Return [x, y] of the center of cell containing provided text 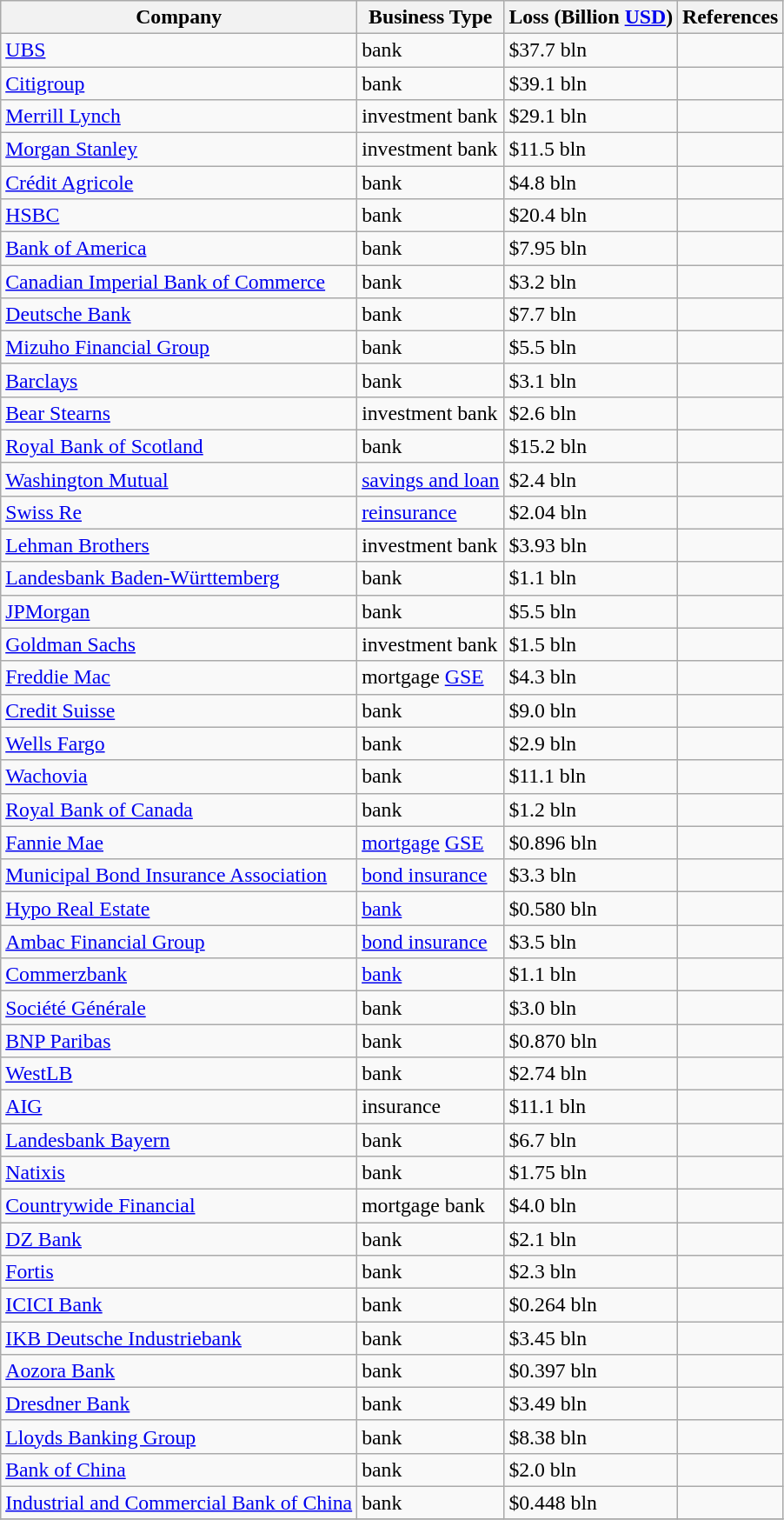
IKB Deutsche Industriebank [179, 1338]
Commerzbank [179, 975]
ICICI Bank [179, 1305]
Canadian Imperial Bank of Commerce [179, 281]
$37.7 bln [591, 50]
DZ Bank [179, 1239]
UBS [179, 50]
$8.38 bln [591, 1437]
Industrial and Commercial Bank of China [179, 1503]
Bank of China [179, 1470]
$0.896 bln [591, 843]
Citigroup [179, 83]
$4.3 bln [591, 677]
Loss (Billion USD) [591, 17]
$2.74 bln [591, 1074]
Barclays [179, 380]
Merrill Lynch [179, 117]
Royal Bank of Scotland [179, 446]
Hypo Real Estate [179, 909]
$3.3 bln [591, 876]
$2.1 bln [591, 1239]
Mizuho Financial Group [179, 347]
$11.5 bln [591, 150]
Bear Stearns [179, 413]
$1.75 bln [591, 1173]
HSBC [179, 216]
Fannie Mae [179, 843]
Wachovia [179, 777]
Société Générale [179, 1008]
Bank of America [179, 249]
Royal Bank of Canada [179, 810]
Landesbank Bayern [179, 1140]
$3.0 bln [591, 1008]
Lloyds Banking Group [179, 1437]
$20.4 bln [591, 216]
mortgage bank [431, 1206]
$2.6 bln [591, 413]
$3.93 bln [591, 545]
Deutsche Bank [179, 314]
Landesbank Baden-Württemberg [179, 578]
Municipal Bond Insurance Association [179, 876]
AIG [179, 1107]
$9.0 bln [591, 710]
Swiss Re [179, 512]
References [730, 17]
$3.45 bln [591, 1338]
$7.95 bln [591, 249]
$3.5 bln [591, 942]
Fortis [179, 1272]
$4.8 bln [591, 183]
$39.1 bln [591, 83]
Goldman Sachs [179, 644]
Lehman Brothers [179, 545]
$6.7 bln [591, 1140]
insurance [431, 1107]
$0.580 bln [591, 909]
BNP Paribas [179, 1041]
$15.2 bln [591, 446]
JPMorgan [179, 611]
Aozora Bank [179, 1370]
Natixis [179, 1173]
Freddie Mac [179, 677]
$0.448 bln [591, 1503]
reinsurance [431, 512]
Ambac Financial Group [179, 942]
$0.264 bln [591, 1305]
$3.2 bln [591, 281]
$0.870 bln [591, 1041]
Washington Mutual [179, 479]
$3.1 bln [591, 380]
Credit Suisse [179, 710]
$4.0 bln [591, 1206]
Business Type [431, 17]
WestLB [179, 1074]
Crédit Agricole [179, 183]
$29.1 bln [591, 117]
$7.7 bln [591, 314]
$2.9 bln [591, 743]
$2.0 bln [591, 1470]
$2.3 bln [591, 1272]
$0.397 bln [591, 1370]
Morgan Stanley [179, 150]
$2.4 bln [591, 479]
$1.2 bln [591, 810]
savings and loan [431, 479]
$2.04 bln [591, 512]
Company [179, 17]
$3.49 bln [591, 1403]
Countrywide Financial [179, 1206]
Wells Fargo [179, 743]
$1.5 bln [591, 644]
Dresdner Bank [179, 1403]
